Detect which cell encompasses the target text, then output its [X, Y] center coordinate. 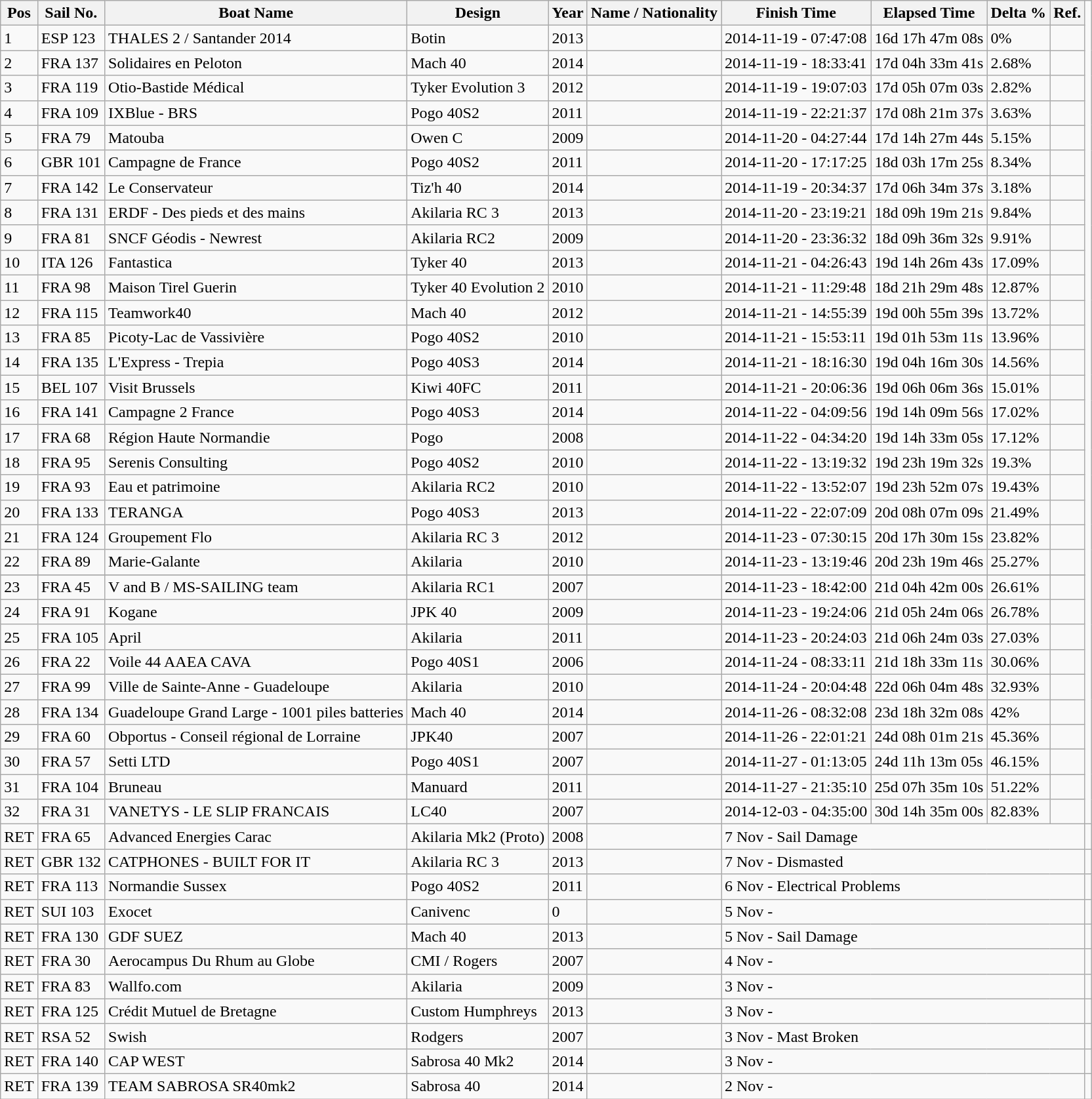
19d 01h 53m 11s [929, 338]
2014-11-19 - 18:33:41 [796, 63]
30 [19, 762]
30.06% [1019, 662]
Setti LTD [256, 762]
17d 06h 34m 37s [929, 188]
2.68% [1019, 63]
2014-11-27 - 21:35:10 [796, 787]
13.96% [1019, 338]
17.12% [1019, 437]
25.27% [1019, 562]
21d 04h 42m 00s [929, 587]
3.18% [1019, 188]
Wallfo.com [256, 986]
11 [19, 287]
2014-11-20 - 04:27:44 [796, 138]
FRA 141 [71, 412]
JPK40 [477, 737]
CATPHONES - BUILT FOR IT [256, 862]
2014-11-19 - 19:07:03 [796, 88]
Custom Humphreys [477, 1011]
2.82% [1019, 88]
25 [19, 637]
2014-11-21 - 14:55:39 [796, 313]
Ref. [1068, 13]
Tiz'h 40 [477, 188]
FRA 99 [71, 687]
Maison Tirel Guerin [256, 287]
FRA 140 [71, 1061]
17.02% [1019, 412]
FRA 130 [71, 936]
Le Conservateur [256, 188]
17.09% [1019, 262]
SNCF Géodis - Newrest [256, 237]
21d 18h 33m 11s [929, 662]
Name / Nationality [654, 13]
2014-11-22 - 04:09:56 [796, 412]
Boat Name [256, 13]
Pos [19, 13]
FRA 85 [71, 338]
FRA 60 [71, 737]
FRA 119 [71, 88]
GDF SUEZ [256, 936]
Exocet [256, 911]
FRA 109 [71, 113]
27.03% [1019, 637]
2014-11-21 - 15:53:11 [796, 338]
Teamwork40 [256, 313]
2006 [568, 662]
4 Nov - [903, 961]
22d 06h 04m 48s [929, 687]
2014-11-23 - 13:19:46 [796, 562]
Solidaires en Peloton [256, 63]
21d 06h 24m 03s [929, 637]
Finish Time [796, 13]
CMI / Rogers [477, 961]
Tyker 40 Evolution 2 [477, 287]
ITA 126 [71, 262]
24 [19, 612]
2014-11-19 - 07:47:08 [796, 38]
19d 14h 33m 05s [929, 437]
Sabrosa 40 [477, 1086]
19d 00h 55m 39s [929, 313]
V and B / MS-SAILING team [256, 587]
Sabrosa 40 Mk2 [477, 1061]
Pogo [477, 437]
0% [1019, 38]
Year [568, 13]
FRA 30 [71, 961]
3 Nov - Mast Broken [903, 1036]
2014-11-26 - 22:01:21 [796, 737]
JPK 40 [477, 612]
23d 18h 32m 08s [929, 711]
2014-11-21 - 20:06:36 [796, 388]
6 [19, 163]
FRA 79 [71, 138]
Groupement Flo [256, 537]
FRA 133 [71, 512]
FRA 95 [71, 462]
FRA 81 [71, 237]
18d 09h 19m 21s [929, 212]
13 [19, 338]
19.43% [1019, 487]
Marie-Galante [256, 562]
TEAM SABROSA SR40mk2 [256, 1086]
17d 08h 21m 37s [929, 113]
RSA 52 [71, 1036]
20 [19, 512]
19d 06h 06m 36s [929, 388]
19d 23h 52m 07s [929, 487]
FRA 68 [71, 437]
Owen C [477, 138]
L'Express - Trepia [256, 363]
21d 05h 24m 06s [929, 612]
FRA 134 [71, 711]
2014-11-20 - 17:17:25 [796, 163]
8.34% [1019, 163]
5.15% [1019, 138]
9 [19, 237]
2014-11-24 - 20:04:48 [796, 687]
2014-11-22 - 13:19:32 [796, 462]
4 [19, 113]
Otio-Bastide Médical [256, 88]
6 Nov - Electrical Problems [903, 887]
2014-11-24 - 08:33:11 [796, 662]
Tyker Evolution 3 [477, 88]
ERDF - Des pieds et des mains [256, 212]
FRA 105 [71, 637]
32 [19, 812]
2014-12-03 - 04:35:00 [796, 812]
Elapsed Time [929, 13]
FRA 125 [71, 1011]
Serenis Consulting [256, 462]
2014-11-20 - 23:19:21 [796, 212]
FRA 142 [71, 188]
Swish [256, 1036]
24d 11h 13m 05s [929, 762]
17d 05h 07m 03s [929, 88]
5 Nov - Sail Damage [903, 936]
2014-11-27 - 01:13:05 [796, 762]
26.61% [1019, 587]
23 [19, 587]
9.91% [1019, 237]
THALES 2 / Santander 2014 [256, 38]
19.3% [1019, 462]
2014-11-19 - 22:21:37 [796, 113]
10 [19, 262]
20d 23h 19m 46s [929, 562]
2014-11-26 - 08:32:08 [796, 711]
BEL 107 [71, 388]
CAP WEST [256, 1061]
9.84% [1019, 212]
2014-11-23 - 18:42:00 [796, 587]
2014-11-23 - 20:24:03 [796, 637]
14.56% [1019, 363]
5 Nov - [903, 911]
24d 08h 01m 21s [929, 737]
22 [19, 562]
15.01% [1019, 388]
32.93% [1019, 687]
17d 04h 33m 41s [929, 63]
Campagne 2 France [256, 412]
27 [19, 687]
FRA 45 [71, 587]
Kiwi 40FC [477, 388]
Bruneau [256, 787]
FRA 135 [71, 363]
19 [19, 487]
SUI 103 [71, 911]
IXBlue - BRS [256, 113]
FRA 83 [71, 986]
2014-11-23 - 07:30:15 [796, 537]
7 [19, 188]
Obportus - Conseil régional de Lorraine [256, 737]
12 [19, 313]
42% [1019, 711]
25d 07h 35m 10s [929, 787]
Manuard [477, 787]
18d 03h 17m 25s [929, 163]
FRA 131 [71, 212]
1 [19, 38]
2014-11-22 - 13:52:07 [796, 487]
Campagne de France [256, 163]
VANETYS - LE SLIP FRANCAIS [256, 812]
31 [19, 787]
17 [19, 437]
2 [19, 63]
20d 08h 07m 09s [929, 512]
TERANGA [256, 512]
Advanced Energies Carac [256, 837]
3 [19, 88]
28 [19, 711]
20d 17h 30m 15s [929, 537]
13.72% [1019, 313]
12.87% [1019, 287]
ESP 123 [71, 38]
Design [477, 13]
GBR 101 [71, 163]
Ville de Sainte-Anne - Guadeloupe [256, 687]
2014-11-21 - 04:26:43 [796, 262]
2014-11-20 - 23:36:32 [796, 237]
GBR 132 [71, 862]
Guadeloupe Grand Large - 1001 piles batteries [256, 711]
FRA 104 [71, 787]
45.36% [1019, 737]
Delta % [1019, 13]
Normandie Sussex [256, 887]
Tyker 40 [477, 262]
Akilaria Mk2 (Proto) [477, 837]
30d 14h 35m 00s [929, 812]
16 [19, 412]
17d 14h 27m 44s [929, 138]
2014-11-23 - 19:24:06 [796, 612]
2014-11-19 - 20:34:37 [796, 188]
18d 09h 36m 32s [929, 237]
46.15% [1019, 762]
23.82% [1019, 537]
29 [19, 737]
16d 17h 47m 08s [929, 38]
0 [568, 911]
Fantastica [256, 262]
Aerocampus Du Rhum au Globe [256, 961]
Visit Brussels [256, 388]
19d 23h 19m 32s [929, 462]
5 [19, 138]
FRA 31 [71, 812]
2014-11-22 - 22:07:09 [796, 512]
FRA 57 [71, 762]
FRA 89 [71, 562]
51.22% [1019, 787]
7 Nov - Sail Damage [903, 837]
April [256, 637]
FRA 98 [71, 287]
FRA 137 [71, 63]
26 [19, 662]
21 [19, 537]
Botin [477, 38]
15 [19, 388]
FRA 91 [71, 612]
2014-11-21 - 18:16:30 [796, 363]
FRA 115 [71, 313]
FRA 65 [71, 837]
Sail No. [71, 13]
3.63% [1019, 113]
Eau et patrimoine [256, 487]
FRA 22 [71, 662]
LC40 [477, 812]
18d 21h 29m 48s [929, 287]
Akilaria RC1 [477, 587]
FRA 124 [71, 537]
Kogane [256, 612]
21.49% [1019, 512]
FRA 113 [71, 887]
18 [19, 462]
26.78% [1019, 612]
Rodgers [477, 1036]
14 [19, 363]
Canivenc [477, 911]
19d 14h 09m 56s [929, 412]
19d 14h 26m 43s [929, 262]
2014-11-21 - 11:29:48 [796, 287]
Région Haute Normandie [256, 437]
82.83% [1019, 812]
Crédit Mutuel de Bretagne [256, 1011]
19d 04h 16m 30s [929, 363]
2 Nov - [903, 1086]
FRA 93 [71, 487]
2014-11-22 - 04:34:20 [796, 437]
8 [19, 212]
Picoty-Lac de Vassivière [256, 338]
Voile 44 AAEA CAVA [256, 662]
7 Nov - Dismasted [903, 862]
FRA 139 [71, 1086]
Matouba [256, 138]
